Capture the cell that displays the provided text and extract its (x, y) central coordinate. 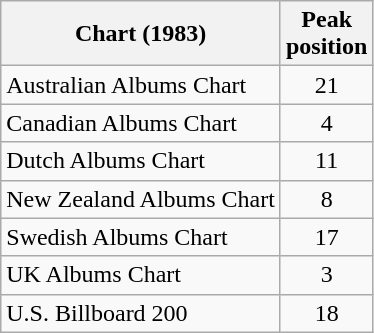
New Zealand Albums Chart (141, 199)
Canadian Albums Chart (141, 123)
18 (326, 313)
17 (326, 237)
8 (326, 199)
Australian Albums Chart (141, 85)
UK Albums Chart (141, 275)
21 (326, 85)
4 (326, 123)
Peakposition (326, 34)
Dutch Albums Chart (141, 161)
U.S. Billboard 200 (141, 313)
Swedish Albums Chart (141, 237)
3 (326, 275)
Chart (1983) (141, 34)
11 (326, 161)
